Output the [x, y] coordinate of the center of the cell containing the given text.  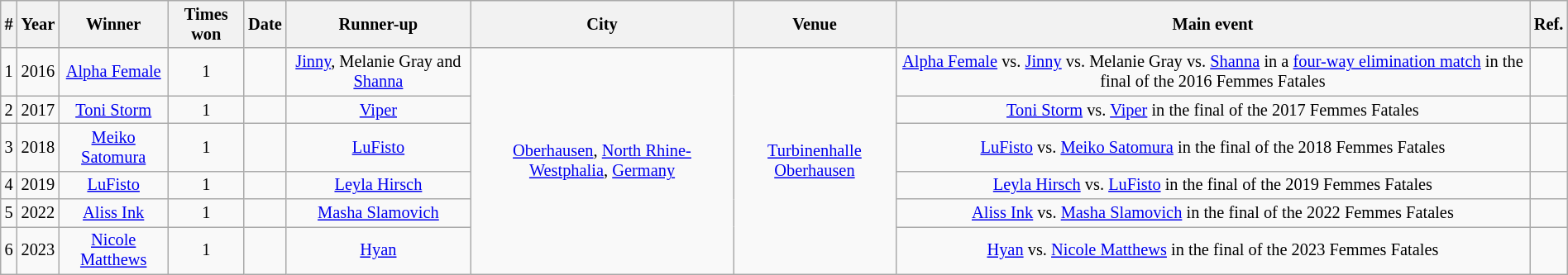
Nicole Matthews [113, 250]
City [602, 24]
Aliss Ink [113, 213]
Year [38, 24]
Leyla Hirsch [379, 185]
Winner [113, 24]
3 [9, 147]
Runner-up [379, 24]
Leyla Hirsch vs. LuFisto in the final of the 2019 Femmes Fatales [1212, 185]
2022 [38, 213]
2023 [38, 250]
Masha Slamovich [379, 213]
4 [9, 185]
5 [9, 213]
2018 [38, 147]
Hyan [379, 250]
Toni Storm vs. Viper in the final of the 2017 Femmes Fatales [1212, 110]
Viper [379, 110]
2016 [38, 72]
Times won [206, 24]
Ref. [1548, 24]
Toni Storm [113, 110]
2017 [38, 110]
Main event [1212, 24]
2 [9, 110]
Date [265, 24]
# [9, 24]
Meiko Satomura [113, 147]
6 [9, 250]
Alpha Female [113, 72]
Aliss Ink vs. Masha Slamovich in the final of the 2022 Femmes Fatales [1212, 213]
Oberhausen, North Rhine-Westphalia, Germany [602, 161]
2019 [38, 185]
Hyan vs. Nicole Matthews in the final of the 2023 Femmes Fatales [1212, 250]
Turbinenhalle Oberhausen [815, 161]
Jinny, Melanie Gray and Shanna [379, 72]
Venue [815, 24]
LuFisto vs. Meiko Satomura in the final of the 2018 Femmes Fatales [1212, 147]
Alpha Female vs. Jinny vs. Melanie Gray vs. Shanna in a four-way elimination match in the final of the 2016 Femmes Fatales [1212, 72]
